Identify which cell holds the provided text, then report its [x, y] central coordinate. 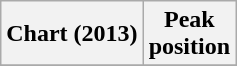
Peakposition [189, 34]
Chart (2013) [72, 34]
